Find where the given text appears and provide that cell's center as [x, y] coordinate. 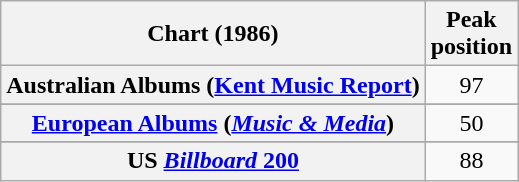
Australian Albums (Kent Music Report) [213, 85]
97 [471, 85]
Peakposition [471, 34]
88 [471, 161]
US Billboard 200 [213, 161]
50 [471, 123]
European Albums (Music & Media) [213, 123]
Chart (1986) [213, 34]
